Return the [X, Y] coordinate for the center point of the cell that contains the specified text.  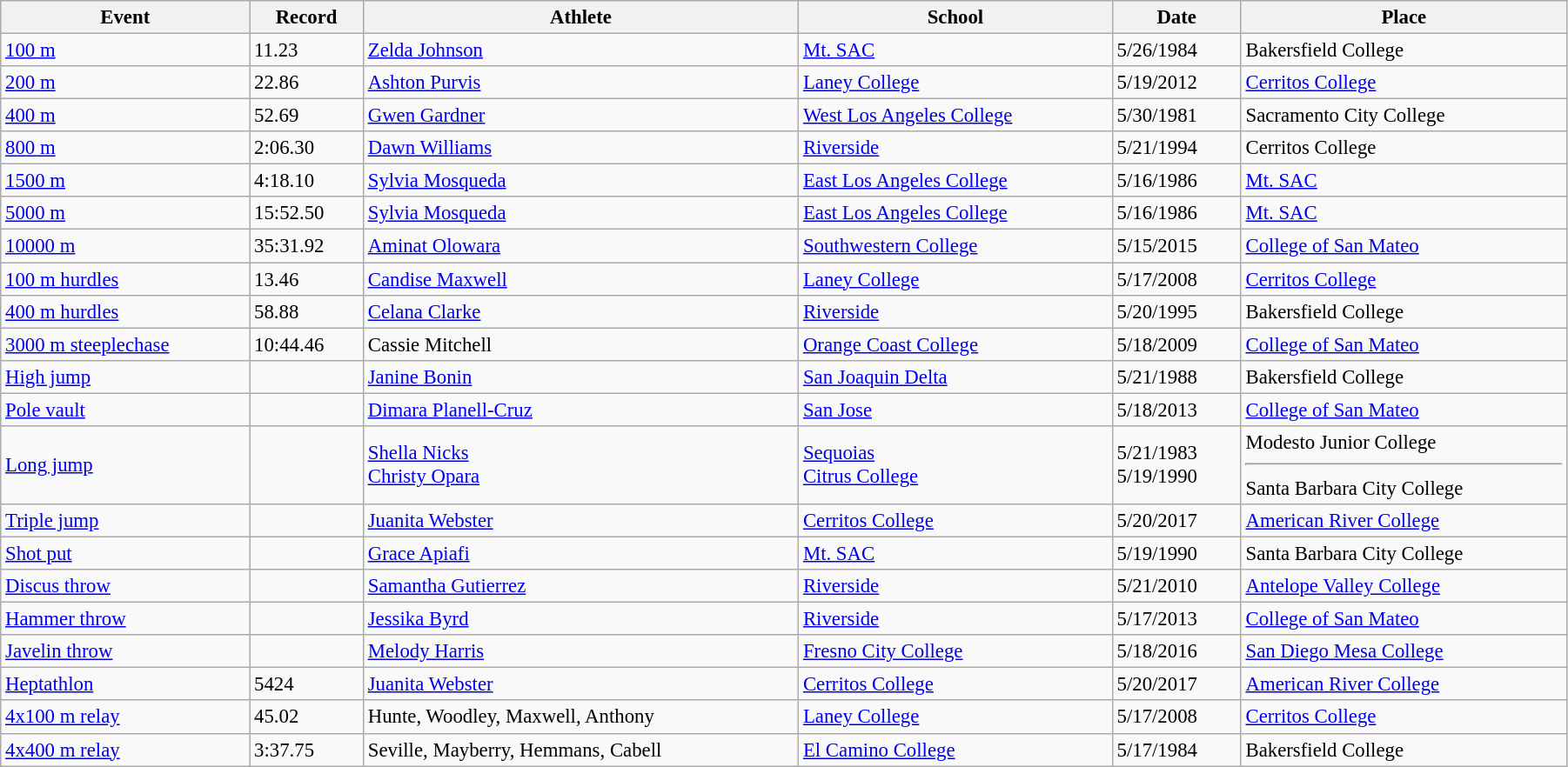
Gwen Gardner [580, 116]
Celana Clarke [580, 311]
52.69 [306, 116]
Modesto Junior College Santa Barbara City College [1404, 465]
200 m [125, 83]
Shella NicksChristy Opara [580, 465]
3:37.75 [306, 750]
4x100 m relay [125, 717]
5000 m [125, 213]
5/19/2012 [1176, 83]
Fresno City College [955, 651]
2:06.30 [306, 148]
Event [125, 17]
Antelope Valley College [1404, 586]
Hunte, Woodley, Maxwell, Anthony [580, 717]
400 m hurdles [125, 311]
22.86 [306, 83]
Place [1404, 17]
Dawn Williams [580, 148]
5/21/1988 [1176, 377]
5/17/2013 [1176, 619]
5/19/1990 [1176, 554]
5/20/1995 [1176, 311]
5/15/2015 [1176, 246]
4:18.10 [306, 181]
Seville, Mayberry, Hemmans, Cabell [580, 750]
3000 m steeplechase [125, 344]
Ashton Purvis [580, 83]
Orange Coast College [955, 344]
13.46 [306, 279]
4x400 m relay [125, 750]
5/26/1984 [1176, 50]
10000 m [125, 246]
35:31.92 [306, 246]
Date [1176, 17]
45.02 [306, 717]
Discus throw [125, 586]
Hammer throw [125, 619]
Zelda Johnson [580, 50]
5/30/1981 [1176, 116]
Heptathlon [125, 684]
San Joaquin Delta [955, 377]
School [955, 17]
58.88 [306, 311]
Jessika Byrd [580, 619]
High jump [125, 377]
5/18/2016 [1176, 651]
Samantha Gutierrez [580, 586]
Javelin throw [125, 651]
El Camino College [955, 750]
100 m [125, 50]
SequoiasCitrus College [955, 465]
Athlete [580, 17]
1500 m [125, 181]
400 m [125, 116]
West Los Angeles College [955, 116]
100 m hurdles [125, 279]
Aminat Olowara [580, 246]
Melody Harris [580, 651]
10:44.46 [306, 344]
Record [306, 17]
Long jump [125, 465]
Triple jump [125, 521]
Dimara Planell-Cruz [580, 410]
5/21/2010 [1176, 586]
Pole vault [125, 410]
15:52.50 [306, 213]
Shot put [125, 554]
5/18/2013 [1176, 410]
San Jose [955, 410]
Santa Barbara City College [1404, 554]
Cassie Mitchell [580, 344]
San Diego Mesa College [1404, 651]
Grace Apiafi [580, 554]
5424 [306, 684]
800 m [125, 148]
Candise Maxwell [580, 279]
Janine Bonin [580, 377]
11.23 [306, 50]
5/21/1983 5/19/1990 [1176, 465]
5/18/2009 [1176, 344]
Southwestern College [955, 246]
5/21/1994 [1176, 148]
5/17/1984 [1176, 750]
Sacramento City College [1404, 116]
